Return (x, y) of the center of cell containing provided text 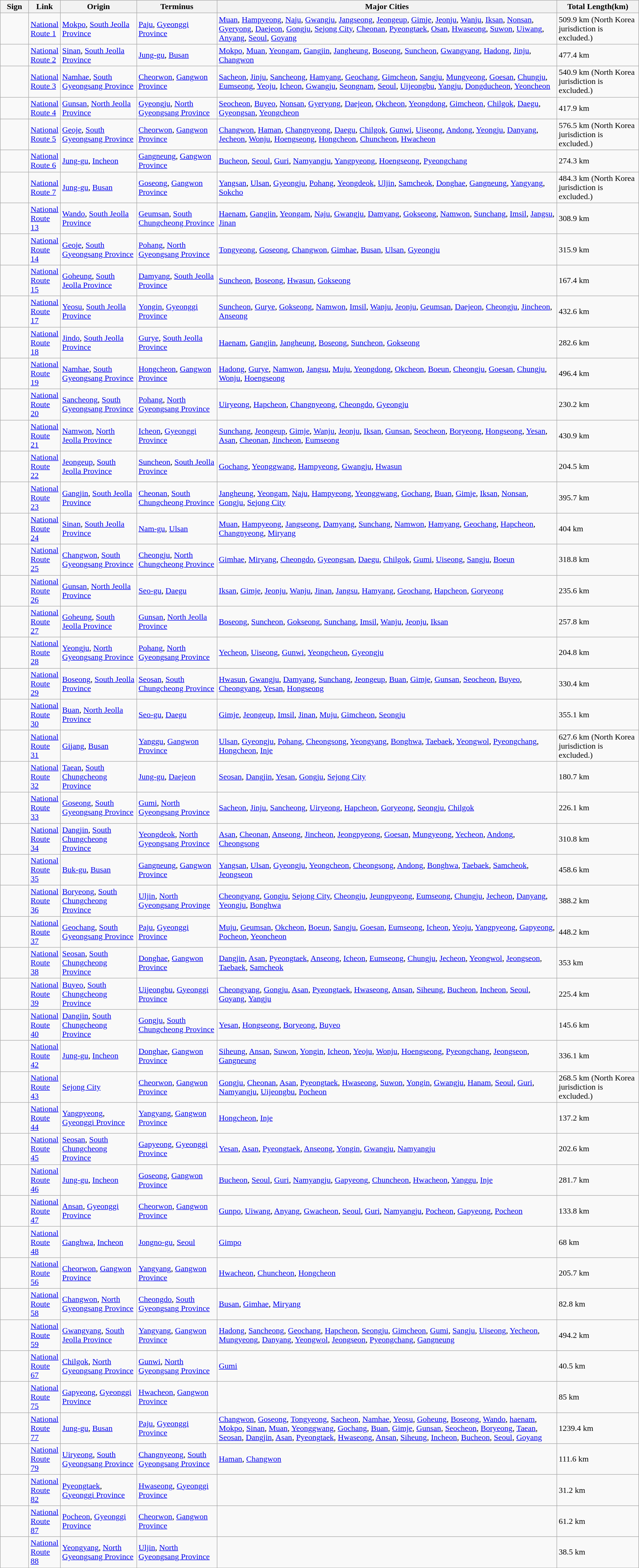
National Route 35 (44, 870)
Geumsan, South Chungcheong Province (177, 218)
Cheongyang, Gongju, Asan, Pyeongtaek, Hwaseong, Ansan, Siheung, Bucheon, Incheon, Seoul, Goyang, Yangju (387, 994)
Gwangyang, South Jeolla Province (98, 1335)
627.6 km (North Korea jurisdiction is excluded.) (598, 746)
National Route 15 (44, 280)
Yeongyang, North Gyeongsang Province (98, 1552)
417.9 km (598, 108)
National Route 48 (44, 1242)
137.2 km (598, 1118)
National Route 19 (44, 374)
85 km (598, 1397)
Buyeo, South Chungcheong Province (98, 994)
National Route 87 (44, 1521)
281.7 km (598, 1180)
225.4 km (598, 994)
494.2 km (598, 1335)
404 km (598, 529)
540.9 km (North Korea jurisdiction is excluded.) (598, 82)
330.4 km (598, 684)
National Route 32 (44, 777)
Bucheon, Seoul, Guri, Namyangju, Gapyeong, Chuncheon, Hwacheon, Yanggu, Inje (387, 1180)
Cheonan, South Chungcheong Province (177, 498)
National Route 3 (44, 82)
388.2 km (598, 901)
Boseong, South Jeolla Province (98, 684)
318.8 km (598, 560)
Cheongdo, South Gyeongsang Province (177, 1304)
Gimje, Jeongeup, Imsil, Jinan, Muju, Gimcheon, Seongju (387, 715)
Changwon, North Gyeongsang Province (98, 1304)
230.2 km (598, 405)
Gongju, South Chungcheong Province (177, 1025)
Total Length(km) (598, 7)
Gumi (387, 1366)
Gimhae, Miryang, Cheongdo, Gyeongsan, Daegu, Chilgok, Gumi, Uiseong, Sangju, Boeun (387, 560)
Yeongdeok, North Gyeongsang Province (177, 839)
Gurye, South Jeolla Province (177, 342)
Hwaseong, Gyeonggi Province (177, 1490)
Seosan, Dangjin, Yesan, Gongju, Sejong City (387, 777)
Ulsan, Gyeongju, Pohang, Cheongsong, Yeongyang, Bonghwa, Taebaek, Yeongwol, Pyeongchang, Hongcheon, Inje (387, 746)
Seocheon, Buyeo, Nonsan, Gyeryong, Daejeon, Okcheon, Yeongdong, Gimcheon, Chilgok, Daegu, Gyeongsan, Yeongcheon (387, 108)
National Route 47 (44, 1211)
Namwon, North Jeolla Province (98, 436)
61.2 km (598, 1521)
82.8 km (598, 1304)
274.3 km (598, 161)
National Route 22 (44, 467)
205.7 km (598, 1273)
National Route 31 (44, 746)
Boseong, Suncheon, Gokseong, Sunchang, Imsil, Wanju, Jeonju, Iksan (387, 622)
Jung-gu, Daejeon (177, 777)
Yesan, Asan, Pyeongtaek, Anseong, Yongin, Gwangju, Namyangju (387, 1149)
Sancheong, South Gyeongsang Province (98, 405)
204.8 km (598, 653)
National Route 44 (44, 1118)
Gijang, Busan (98, 746)
Sejong City (98, 1087)
Hwacheon, Gangwon Province (177, 1397)
Link (44, 7)
Suncheon, Gurye, Gokseong, Namwon, Imsil, Wanju, Jeonju, Geumsan, Daejeon, Cheongju, Jincheon, Anseong (387, 311)
133.8 km (598, 1211)
315.9 km (598, 249)
National Route 25 (44, 560)
Cheongju, North Chungcheong Province (177, 560)
National Route 21 (44, 436)
National Route 77 (44, 1428)
Buk-gu, Busan (98, 870)
202.6 km (598, 1149)
National Route 5 (44, 134)
38.5 km (598, 1552)
Sunchang, Jeongeup, Gimje, Wanju, Jeonju, Iksan, Gunsan, Seocheon, Boryeong, Hongseong, Yesan, Asan, Cheonan, Jincheon, Eumseong (387, 436)
Haenam, Gangjin, Jangheung, Boseong, Suncheon, Gokseong (387, 342)
355.1 km (598, 715)
Uljin, North Gyeongsang Province (177, 1552)
Damyang, South Jeolla Province (177, 280)
National Route 28 (44, 653)
145.6 km (598, 1025)
Hadong, Gurye, Namwon, Jangsu, Muju, Yeongdong, Okcheon, Boeun, Cheongju, Goesan, Chungju, Wonju, Hoengseong (387, 374)
Suncheon, Boseong, Hwasun, Gokseong (387, 280)
111.6 km (598, 1459)
Muan, Hampyeong, Jangseong, Damyang, Sunchang, Namwon, Hamyang, Geochang, Hapcheon, Changnyeong, Miryang (387, 529)
167.4 km (598, 280)
Uiryeong, Hapcheon, Changnyeong, Cheongdo, Gyeongju (387, 405)
Yangsan, Ulsan, Gyeongju, Yeongcheon, Cheongsong, Andong, Bonghwa, Taebaek, Samcheok, Jeongseon (387, 870)
496.4 km (598, 374)
Icheon, Gyeonggi Province (177, 436)
204.5 km (598, 467)
Ganghwa, Incheon (98, 1242)
National Route 82 (44, 1490)
Terminus (177, 7)
336.1 km (598, 1056)
National Route 45 (44, 1149)
National Route 67 (44, 1366)
Origin (98, 7)
National Route 6 (44, 161)
Uijeongbu, Gyeonggi Province (177, 994)
National Route 56 (44, 1273)
National Route 30 (44, 715)
Buan, North Jeolla Province (98, 715)
395.7 km (598, 498)
Hongcheon, Gangwon Province (177, 374)
Ansan, Gyeonggi Province (98, 1211)
31.2 km (598, 1490)
National Route 33 (44, 808)
484.3 km (North Korea jurisdiction is excluded.) (598, 187)
Siheung, Ansan, Suwon, Yongin, Icheon, Yeoju, Wonju, Hoengseong, Pyeongchang, Jeongseon, Gangneung (387, 1056)
Goseong, South Gyeongsang Province (98, 808)
Haenam, Gangjin, Yeongam, Naju, Gwangju, Damyang, Gokseong, Namwon, Sunchang, Imsil, Jangsu, Jinan (387, 218)
1239.4 km (598, 1428)
432.6 km (598, 311)
National Route 37 (44, 932)
Wando, South Jeolla Province (98, 218)
National Route 59 (44, 1335)
National Route 40 (44, 1025)
Bucheon, Seoul, Guri, Namyangju, Yangpyeong, Hoengseong, Pyeongchang (387, 161)
Yeosu, South Jeolla Province (98, 311)
268.5 km (North Korea jurisdiction is excluded.) (598, 1087)
Yongin, Gyeonggi Province (177, 311)
National Route 58 (44, 1304)
National Route 18 (44, 342)
Uiryeong, South Gyeongsang Province (98, 1459)
Boryeong, South Chungcheong Province (98, 901)
Dangjin, Asan, Pyeongtaek, Anseong, Icheon, Eumseong, Chungju, Jecheon, Yeongwol, Jeongseon, Taebaek, Samcheok (387, 963)
Yangpyeong, Gyeonggi Province (98, 1118)
308.9 km (598, 218)
509.9 km (North Korea jurisdiction is excluded.) (598, 29)
Gangjin, South Jeolla Province (98, 498)
Gumi, North Gyeongsang Province (177, 808)
Sacheon, Jinju, Sancheong, Uiryeong, Hapcheon, Goryeong, Seongju, Chilgok (387, 808)
National Route 20 (44, 405)
Sign (15, 7)
National Route 46 (44, 1180)
Muju, Geumsan, Okcheon, Boeun, Sangju, Goesan, Eumseong, Icheon, Yeoju, Yangpyeong, Gapyeong, Pocheon, Yeoncheon (387, 932)
Mokpo, Muan, Yeongam, Gangjin, Jangheung, Boseong, Suncheon, Gwangyang, Hadong, Jinju, Changwon (387, 55)
Haman, Changwon (387, 1459)
68 km (598, 1242)
477.4 km (598, 55)
National Route 39 (44, 994)
Changwon, South Gyeongsang Province (98, 560)
Iksan, Gimje, Jeonju, Wanju, Jinan, Jangsu, Hamyang, Geochang, Hapcheon, Goryeong (387, 591)
National Route 75 (44, 1397)
448.2 km (598, 932)
Hongcheon, Inje (387, 1118)
Major Cities (387, 7)
Mokpo, South Jeolla Province (98, 29)
National Route 2 (44, 55)
Hwasun, Gwangju, Damyang, Sunchang, Jeongeup, Buan, Gimje, Gunsan, Seocheon, Buyeo, Cheongyang, Yesan, Hongseong (387, 684)
National Route 24 (44, 529)
Gyeongju, North Gyeongsang Province (177, 108)
National Route 79 (44, 1459)
Jongno-gu, Seoul (177, 1242)
Cheongyang, Gongju, Sejong City, Cheongju, Jeungpyeong, Eumseong, Chungju, Jecheon, Danyang, Yeongju, Bonghwa (387, 901)
Yecheon, Uiseong, Gunwi, Yeongcheon, Gyeongju (387, 653)
257.8 km (598, 622)
Yangsan, Ulsan, Gyeongju, Pohang, Yeongdeok, Uljin, Samcheok, Donghae, Gangneung, Yangyang, Sokcho (387, 187)
Gunpo, Uiwang, Anyang, Gwacheon, Seoul, Guri, Namyangju, Pocheon, Gapyeong, Pocheon (387, 1211)
353 km (598, 963)
Geochang, South Gyeongsang Province (98, 932)
National Route 17 (44, 311)
Changnyeong, South Gyeongsang Province (177, 1459)
National Route 36 (44, 901)
Yeongju, North Gyeongsang Province (98, 653)
National Route 26 (44, 591)
Jangheung, Yeongam, Naju, Hampyeong, Yeonggwang, Gochang, Buan, Gimje, Iksan, Nonsan, Gongju, Sejong City (387, 498)
National Route 13 (44, 218)
National Route 27 (44, 622)
Yesan, Hongseong, Boryeong, Buyeo (387, 1025)
Suncheon, South Jeolla Province (177, 467)
National Route 29 (44, 684)
430.9 km (598, 436)
576.5 km (North Korea jurisdiction is excluded.) (598, 134)
40.5 km (598, 1366)
226.1 km (598, 808)
458.6 km (598, 870)
Gunwi, North Gyeongsang Province (177, 1366)
National Route 4 (44, 108)
Asan, Cheonan, Anseong, Jincheon, Jeongpyeong, Goesan, Mungyeong, Yecheon, Andong, Cheongsong (387, 839)
National Route 7 (44, 187)
National Route 1 (44, 29)
National Route 14 (44, 249)
National Route 23 (44, 498)
Gongju, Cheonan, Asan, Pyeongtaek, Hwaseong, Suwon, Yongin, Gwangju, Hanam, Seoul, Guri, Namyangju, Uijeongbu, Pocheon (387, 1087)
180.7 km (598, 777)
Gochang, Yeonggwang, Hampyeong, Gwangju, Hwasun (387, 467)
235.6 km (598, 591)
National Route 34 (44, 839)
Gimpo (387, 1242)
Taean, South Chungcheong Province (98, 777)
Hwacheon, Chuncheon, Hongcheon (387, 1273)
Busan, Gimhae, Miryang (387, 1304)
Nam-gu, Ulsan (177, 529)
Yanggu, Gangwon Province (177, 746)
National Route 43 (44, 1087)
Jeongeup, South Jeolla Province (98, 467)
Uljin, North Gyeongsang Provinge (177, 901)
Jindo, South Jeolla Province (98, 342)
Changwon, Haman, Changnyeong, Daegu, Chilgok, Gunwi, Uiseong, Andong, Yeongju, Danyang, Jecheon, Wonju, Hoengseong, Hongcheon, Chuncheon, Hwacheon (387, 134)
Chilgok, North Gyeongsang Province (98, 1366)
National Route 38 (44, 963)
310.8 km (598, 839)
Tongyeong, Goseong, Changwon, Gimhae, Busan, Ulsan, Gyeongju (387, 249)
282.6 km (598, 342)
Pocheon, Gyeonggi Province (98, 1521)
National Route 42 (44, 1056)
National Route 88 (44, 1552)
Pyeongtaek, Gyeonggi Province (98, 1490)
